Determine the [X, Y] coordinate at the center of the cell enclosing the given text.  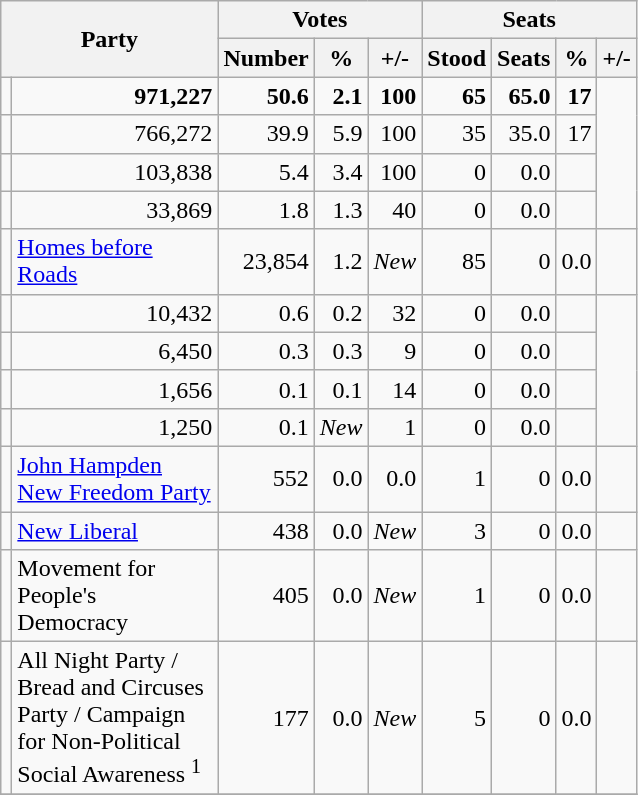
50.6 [266, 96]
32 [395, 313]
39.9 [266, 134]
Stood [457, 58]
1,656 [115, 389]
1.8 [266, 210]
John Hampden New Freedom Party [115, 478]
5.4 [266, 172]
9 [395, 351]
405 [266, 596]
40 [395, 210]
766,272 [115, 134]
3.4 [341, 172]
New Liberal [115, 531]
2.1 [341, 96]
Number [266, 58]
5.9 [341, 134]
552 [266, 478]
177 [266, 718]
Party [110, 39]
1.3 [341, 210]
85 [457, 262]
65.0 [524, 96]
23,854 [266, 262]
10,432 [115, 313]
3 [457, 531]
33,869 [115, 210]
35.0 [524, 134]
All Night Party / Bread and Circuses Party / Campaign for Non-Political Social Awareness 1 [115, 718]
438 [266, 531]
Homes before Roads [115, 262]
1,250 [115, 427]
35 [457, 134]
Votes [320, 20]
65 [457, 96]
0.2 [341, 313]
6,450 [115, 351]
971,227 [115, 96]
5 [457, 718]
1.2 [341, 262]
14 [395, 389]
0.6 [266, 313]
103,838 [115, 172]
Movement for People's Democracy [115, 596]
